Detect which cell encompasses the target text, then output its [X, Y] center coordinate. 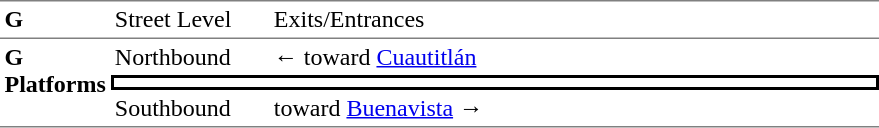
Southbound [190, 109]
GPlatforms [55, 83]
toward Buenavista → [574, 109]
Northbound [190, 57]
← toward Cuautitlán [574, 57]
Exits/Entrances [574, 19]
Street Level [190, 19]
G [55, 19]
